From the cell containing the given text, extract its center point as (x, y) coordinate. 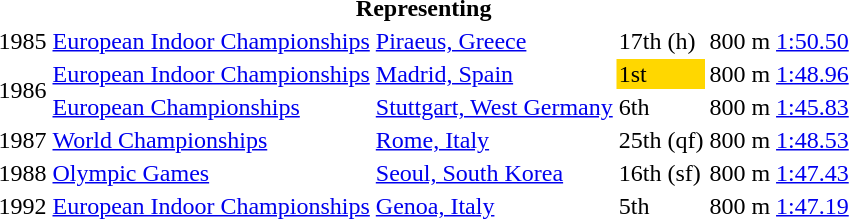
1st (661, 74)
Stuttgart, West Germany (494, 107)
Piraeus, Greece (494, 41)
17th (h) (661, 41)
World Championships (211, 140)
Madrid, Spain (494, 74)
6th (661, 107)
25th (qf) (661, 140)
Rome, Italy (494, 140)
Seoul, South Korea (494, 173)
Olympic Games (211, 173)
16th (sf) (661, 173)
European Championships (211, 107)
